Extract the [x, y] coordinate from the center of the cell holding the provided text.  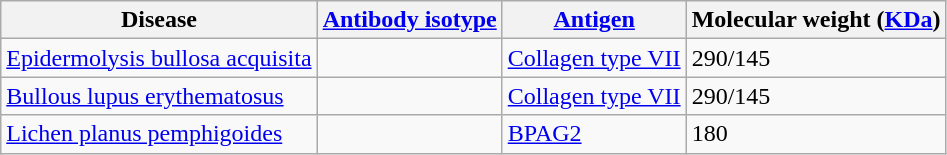
Epidermolysis bullosa acquisita [159, 58]
Molecular weight (KDa) [816, 20]
Disease [159, 20]
Bullous lupus erythematosus [159, 96]
Antibody isotype [410, 20]
180 [816, 134]
BPAG2 [594, 134]
Lichen planus pemphigoides [159, 134]
Antigen [594, 20]
